Output the [X, Y] coordinate of the center of the cell containing the given text.  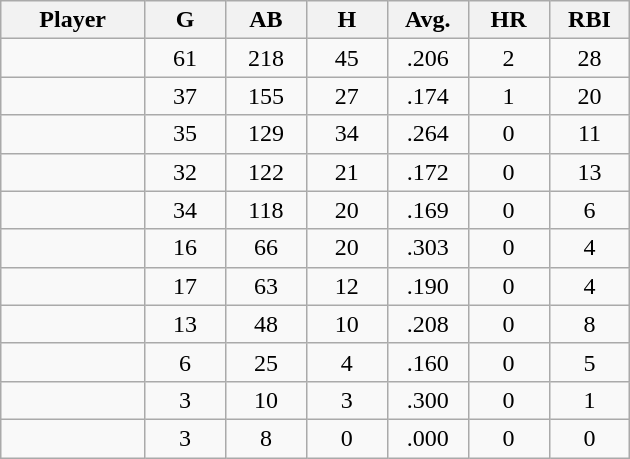
.208 [428, 324]
11 [590, 134]
12 [346, 286]
21 [346, 172]
66 [266, 248]
28 [590, 58]
118 [266, 210]
.264 [428, 134]
H [346, 20]
17 [186, 286]
.174 [428, 96]
63 [266, 286]
35 [186, 134]
61 [186, 58]
32 [186, 172]
Avg. [428, 20]
.169 [428, 210]
45 [346, 58]
48 [266, 324]
218 [266, 58]
RBI [590, 20]
155 [266, 96]
Player [73, 20]
27 [346, 96]
.190 [428, 286]
.160 [428, 362]
.300 [428, 400]
16 [186, 248]
122 [266, 172]
.303 [428, 248]
25 [266, 362]
.206 [428, 58]
HR [508, 20]
.000 [428, 438]
2 [508, 58]
G [186, 20]
37 [186, 96]
AB [266, 20]
.172 [428, 172]
129 [266, 134]
5 [590, 362]
